Determine the (x, y) coordinate at the center of the cell enclosing the given text.  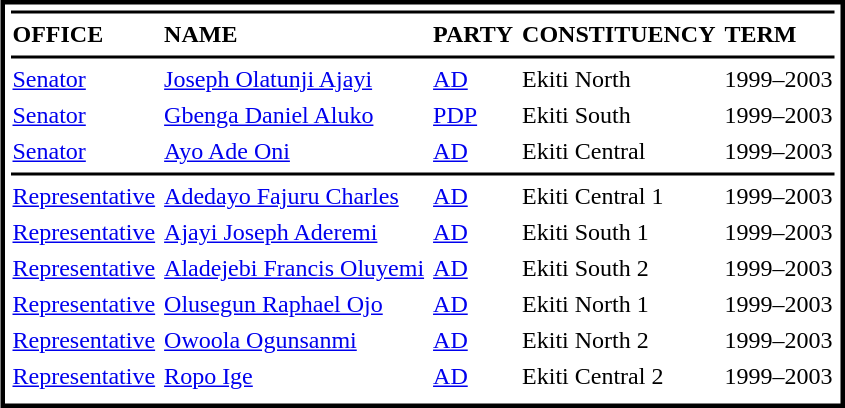
Ropo Ige (294, 377)
Ekiti South 1 (619, 233)
Adedayo Fajuru Charles (294, 197)
Ayo Ade Oni (294, 151)
Joseph Olatunji Ajayi (294, 79)
Ekiti North 2 (619, 341)
Ekiti North (619, 79)
Owoola Ogunsanmi (294, 341)
Ekiti Central 1 (619, 197)
Ekiti North 1 (619, 305)
NAME (294, 35)
Olusegun Raphael Ojo (294, 305)
PARTY (474, 35)
PDP (474, 115)
Ekiti Central (619, 151)
OFFICE (84, 35)
Ekiti South (619, 115)
Ekiti South 2 (619, 269)
TERM (778, 35)
Aladejebi Francis Oluyemi (294, 269)
Ekiti Central 2 (619, 377)
Gbenga Daniel Aluko (294, 115)
Ajayi Joseph Aderemi (294, 233)
CONSTITUENCY (619, 35)
